Detect which cell encompasses the target text, then output its (X, Y) center coordinate. 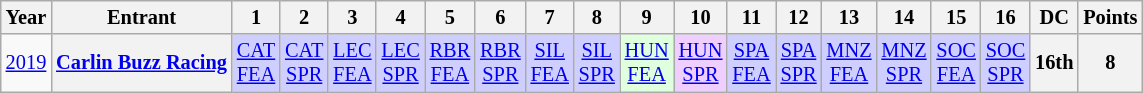
HUNFEA (647, 63)
Year (26, 17)
3 (352, 17)
9 (647, 17)
DC (1054, 17)
CATFEA (256, 63)
1 (256, 17)
MNZSPR (904, 63)
MNZFEA (850, 63)
Points (1110, 17)
SILFEA (550, 63)
CATSPR (304, 63)
14 (904, 17)
HUNSPR (701, 63)
SPASPR (799, 63)
16 (1006, 17)
15 (956, 17)
LECFEA (352, 63)
RBRSPR (500, 63)
2019 (26, 63)
5 (450, 17)
RBRFEA (450, 63)
7 (550, 17)
11 (751, 17)
Carlin Buzz Racing (142, 63)
2 (304, 17)
10 (701, 17)
13 (850, 17)
LECSPR (400, 63)
16th (1054, 63)
SOCFEA (956, 63)
SOCSPR (1006, 63)
12 (799, 17)
6 (500, 17)
SILSPR (597, 63)
SPAFEA (751, 63)
4 (400, 17)
Entrant (142, 17)
